Provide the [X, Y] coordinate of the cell's center where the given text is located.  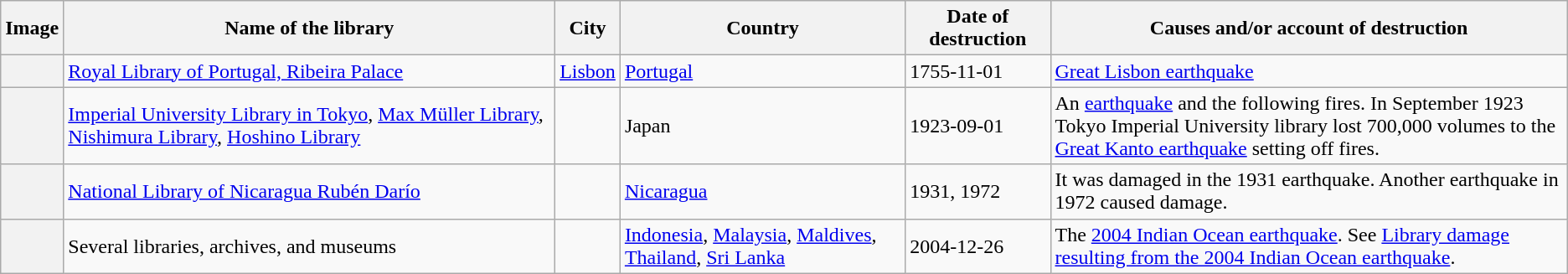
Country [762, 28]
Royal Library of Portugal, Ribeira Palace [310, 71]
Image [32, 28]
Date of destruction [978, 28]
City [588, 28]
1931, 1972 [978, 191]
National Library of Nicaragua Rubén Darío [310, 191]
It was damaged in the 1931 earthquake. Another earthquake in 1972 caused damage. [1308, 191]
Great Lisbon earthquake [1308, 71]
Lisbon [588, 71]
Portugal [762, 71]
2004-12-26 [978, 246]
Japan [762, 126]
Indonesia, Malaysia, Maldives, Thailand, Sri Lanka [762, 246]
1923-09-01 [978, 126]
The 2004 Indian Ocean earthquake. See Library damage resulting from the 2004 Indian Ocean earthquake. [1308, 246]
Imperial University Library in Tokyo, Max Müller Library, Nishimura Library, Hoshino Library [310, 126]
Nicaragua [762, 191]
Causes and/or account of destruction [1308, 28]
1755-11-01 [978, 71]
Several libraries, archives, and museums [310, 246]
Name of the library [310, 28]
